Pinpoint the cell where the given text exists, returning its (X, Y) midpoint coordinate. 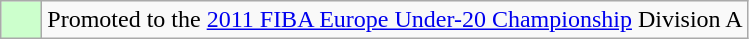
Promoted to the 2011 FIBA Europe Under-20 Championship Division A (395, 20)
